For the text-containing cell, return its midpoint in [x, y] coordinate format. 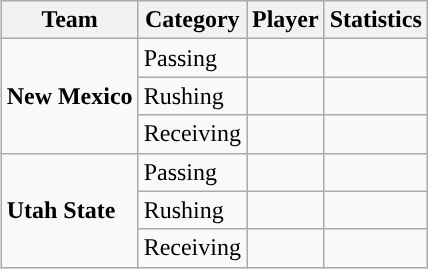
Statistics [376, 20]
Category [192, 20]
Player [285, 20]
Team [70, 20]
Utah State [70, 210]
New Mexico [70, 96]
